Return the [X, Y] coordinate for the center point of the cell that contains the specified text.  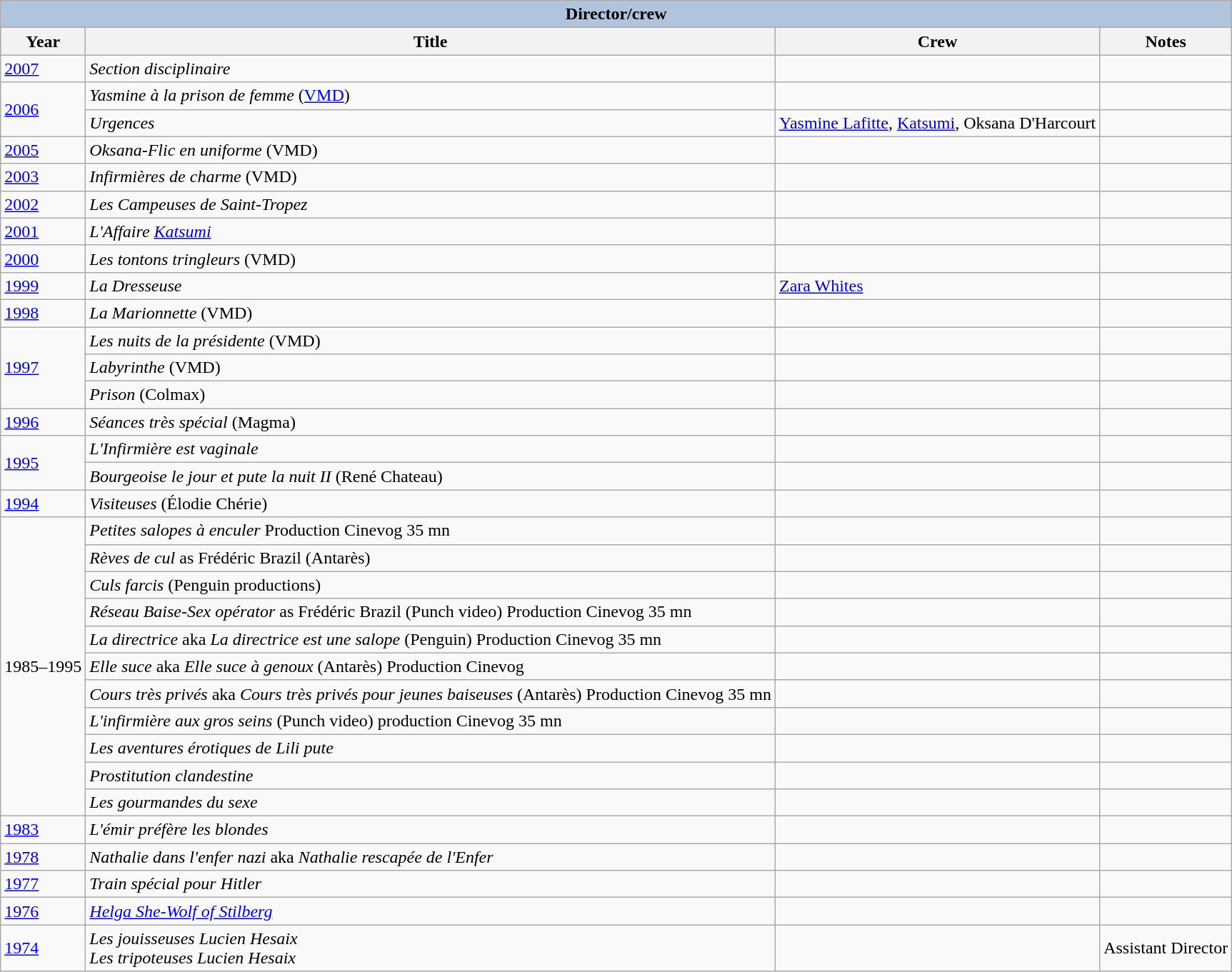
La Dresseuse [431, 286]
L'Affaire Katsumi [431, 231]
Nathalie dans l'enfer nazi aka Nathalie rescapée de l'Enfer [431, 857]
2001 [43, 231]
Helga She-Wolf of Stilberg [431, 911]
Les nuits de la présidente (VMD) [431, 341]
1998 [43, 313]
Yasmine à la prison de femme (VMD) [431, 96]
Elle suce aka Elle suce à genoux (Antarès) Production Cinevog [431, 666]
La directrice aka La directrice est une salope (Penguin) Production Cinevog 35 mn [431, 639]
Petites salopes à enculer Production Cinevog 35 mn [431, 531]
Les jouisseuses Lucien Hesaix Les tripoteuses Lucien Hesaix [431, 948]
Urgences [431, 123]
L'Infirmière est vaginale [431, 449]
Rèves de cul as Frédéric Brazil (Antarès) [431, 558]
Director/crew [616, 14]
Year [43, 41]
Title [431, 41]
Les Campeuses de Saint-Tropez [431, 204]
Prison (Colmax) [431, 395]
Bourgeoise le jour et pute la nuit II (René Chateau) [431, 476]
Labyrinthe (VMD) [431, 368]
Réseau Baise-Sex opérator as Frédéric Brazil (Punch video) Production Cinevog 35 mn [431, 612]
2003 [43, 177]
1997 [43, 368]
Oksana-Flic en uniforme (VMD) [431, 150]
2006 [43, 109]
L'émir préfère les blondes [431, 830]
Infirmières de charme (VMD) [431, 177]
Crew [937, 41]
Prostitution clandestine [431, 775]
Zara Whites [937, 286]
2002 [43, 204]
Les gourmandes du sexe [431, 803]
1985–1995 [43, 667]
Séances très spécial (Magma) [431, 422]
1995 [43, 463]
Les aventures érotiques de Lili pute [431, 748]
Section disciplinaire [431, 69]
Cours très privés aka Cours très privés pour jeunes baiseuses (Antarès) Production Cinevog 35 mn [431, 693]
Train spécial pour Hitler [431, 884]
1983 [43, 830]
1977 [43, 884]
1974 [43, 948]
1994 [43, 503]
1976 [43, 911]
La Marionnette (VMD) [431, 313]
Assistant Director [1166, 948]
1996 [43, 422]
Visiteuses (Élodie Chérie) [431, 503]
1978 [43, 857]
2007 [43, 69]
1999 [43, 286]
L'infirmière aux gros seins (Punch video) production Cinevog 35 mn [431, 721]
2005 [43, 150]
2000 [43, 259]
Notes [1166, 41]
Les tontons tringleurs (VMD) [431, 259]
Culs farcis (Penguin productions) [431, 585]
Yasmine Lafitte, Katsumi, Oksana D'Harcourt [937, 123]
